Locate the cell with the specified text and output its (X, Y) center coordinate. 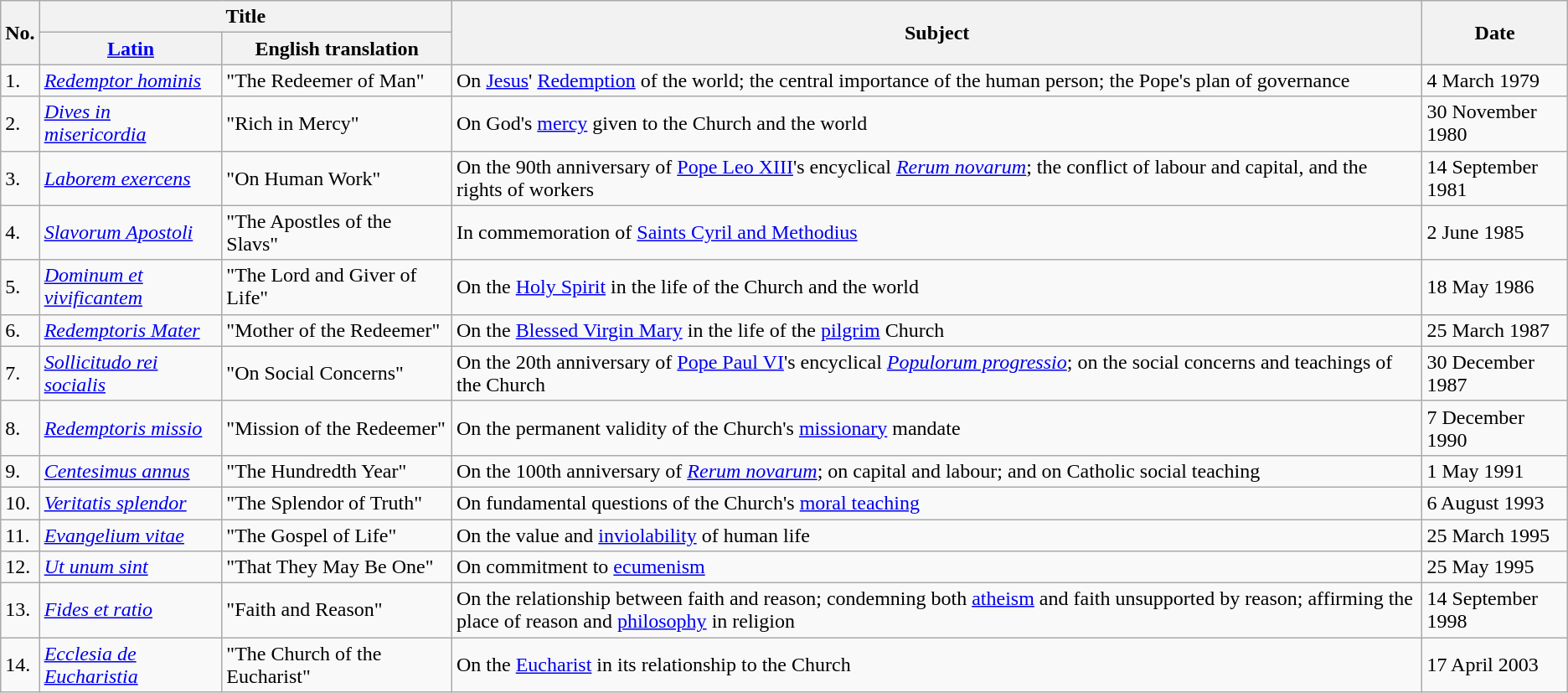
Latin (131, 49)
Subject (937, 33)
18 May 1986 (1494, 287)
14 September 1981 (1494, 178)
25 March 1987 (1494, 330)
"Faith and Reason" (337, 610)
"On Social Concerns" (337, 374)
Centesimus annus (131, 471)
"Mission of the Redeemer" (337, 427)
English translation (337, 49)
1 May 1991 (1494, 471)
2 June 1985 (1494, 233)
On the Eucharist in its relationship to the Church (937, 665)
On the 90th anniversary of Pope Leo XIII's encyclical Rerum novarum; the conflict of labour and capital, and the rights of workers (937, 178)
On God's mercy given to the Church and the world (937, 124)
7 December 1990 (1494, 427)
11. (20, 535)
"The Splendor of Truth" (337, 503)
"That They May Be One" (337, 567)
On the 100th anniversary of Rerum novarum; on capital and labour; and on Catholic social teaching (937, 471)
"Mother of the Redeemer" (337, 330)
On the value and inviolability of human life (937, 535)
2. (20, 124)
13. (20, 610)
On Jesus' Redemption of the world; the central importance of the human person; the Pope's plan of governance (937, 80)
8. (20, 427)
Date (1494, 33)
On the Holy Spirit in the life of the Church and the world (937, 287)
Redemptor hominis (131, 80)
4 March 1979 (1494, 80)
Redemptoris missio (131, 427)
"Rich in Mercy" (337, 124)
25 May 1995 (1494, 567)
Slavorum Apostoli (131, 233)
On fundamental questions of the Church's moral teaching (937, 503)
10. (20, 503)
No. (20, 33)
"The Church of the Eucharist" (337, 665)
"The Gospel of Life" (337, 535)
Fides et ratio (131, 610)
Evangelium vitae (131, 535)
14 September 1998 (1494, 610)
Sollicitudo rei socialis (131, 374)
6. (20, 330)
5. (20, 287)
"The Lord and Giver of Life" (337, 287)
Title (245, 17)
Veritatis splendor (131, 503)
14. (20, 665)
"The Apostles of the Slavs" (337, 233)
30 December 1987 (1494, 374)
Ecclesia de Eucharistia (131, 665)
7. (20, 374)
Redemptoris Mater (131, 330)
1. (20, 80)
In commemoration of Saints Cyril and Methodius (937, 233)
"The Redeemer of Man" (337, 80)
30 November 1980 (1494, 124)
On commitment to ecumenism (937, 567)
Dives in misericordia (131, 124)
Dominum et vivificantem (131, 287)
12. (20, 567)
Laborem exercens (131, 178)
3. (20, 178)
4. (20, 233)
25 March 1995 (1494, 535)
"On Human Work" (337, 178)
On the 20th anniversary of Pope Paul VI's encyclical Populorum progressio; on the social concerns and teachings of the Church (937, 374)
Ut unum sint (131, 567)
9. (20, 471)
On the Blessed Virgin Mary in the life of the pilgrim Church (937, 330)
On the permanent validity of the Church's missionary mandate (937, 427)
17 April 2003 (1494, 665)
"The Hundredth Year" (337, 471)
6 August 1993 (1494, 503)
